Detect which cell encompasses the target text, then output its (x, y) center coordinate. 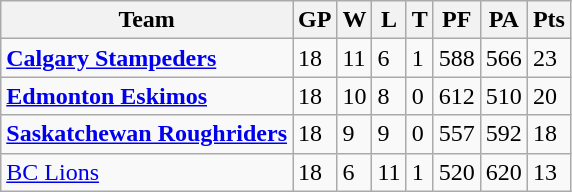
566 (504, 58)
Saskatchewan Roughriders (147, 134)
23 (548, 58)
620 (504, 172)
Calgary Stampeders (147, 58)
T (420, 20)
520 (456, 172)
588 (456, 58)
612 (456, 96)
PA (504, 20)
L (389, 20)
GP (315, 20)
13 (548, 172)
8 (389, 96)
592 (504, 134)
Pts (548, 20)
W (354, 20)
510 (504, 96)
Edmonton Eskimos (147, 96)
PF (456, 20)
Team (147, 20)
20 (548, 96)
557 (456, 134)
BC Lions (147, 172)
10 (354, 96)
